Determine the (X, Y) coordinate at the center of the cell enclosing the given text.  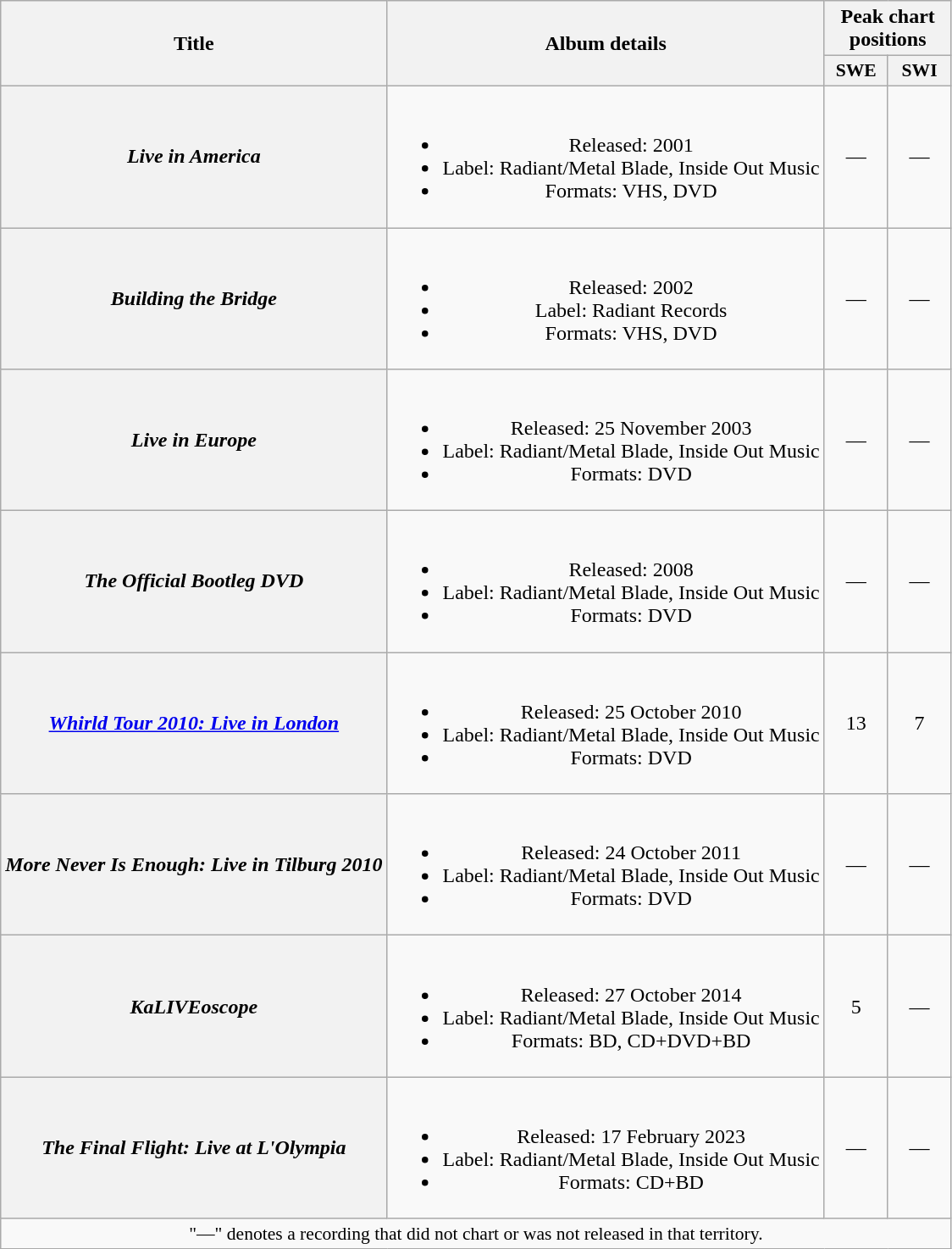
Live in Europe (194, 441)
Released: 27 October 2014Label: Radiant/Metal Blade, Inside Out MusicFormats: BD, CD+DVD+BD (606, 1007)
Released: 2002Label: Radiant RecordsFormats: VHS, DVD (606, 298)
More Never Is Enough: Live in Tilburg 2010 (194, 864)
Building the Bridge (194, 298)
Title (194, 44)
Released: 24 October 2011Label: Radiant/Metal Blade, Inside Out MusicFormats: DVD (606, 864)
The Final Flight: Live at L'Olympia (194, 1147)
SWI (920, 71)
Released: 25 November 2003Label: Radiant/Metal Blade, Inside Out MusicFormats: DVD (606, 441)
The Official Bootleg DVD (194, 581)
SWE (855, 71)
Released: 2001Label: Radiant/Metal Blade, Inside Out MusicFormats: VHS, DVD (606, 156)
Album details (606, 44)
5 (855, 1007)
Released: 25 October 2010Label: Radiant/Metal Blade, Inside Out MusicFormats: DVD (606, 724)
13 (855, 724)
KaLIVEoscope (194, 1007)
Whirld Tour 2010: Live in London (194, 724)
Released: 2008Label: Radiant/Metal Blade, Inside Out MusicFormats: DVD (606, 581)
"—" denotes a recording that did not chart or was not released in that territory. (476, 1234)
Peak chart positions (888, 29)
Released: 17 February 2023Label: Radiant/Metal Blade, Inside Out MusicFormats: CD+BD (606, 1147)
7 (920, 724)
Live in America (194, 156)
